Extract the [X, Y] coordinate from the center of the cell holding the provided text.  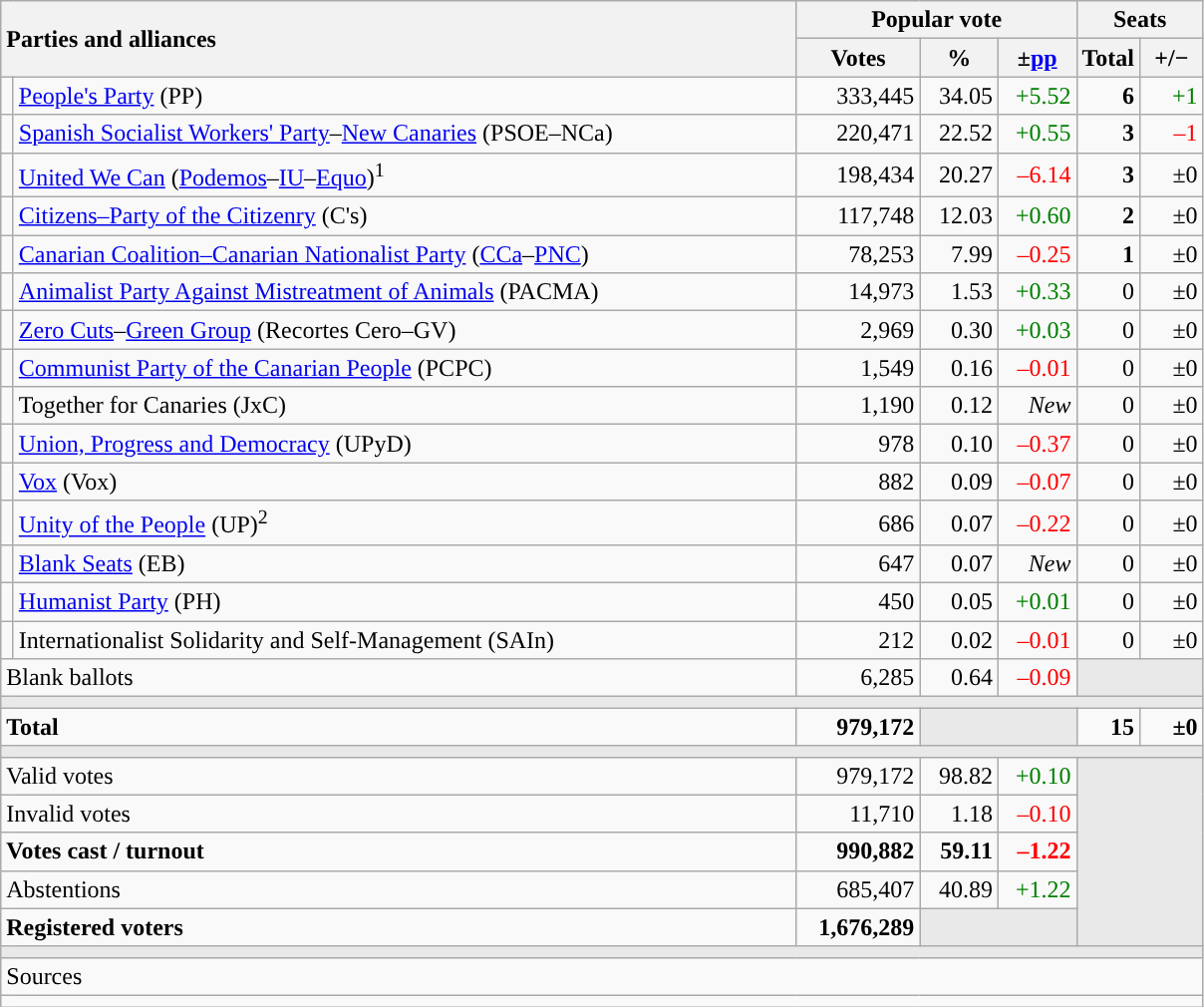
0.16 [959, 368]
Invalid votes [399, 814]
Parties and alliances [399, 39]
–0.09 [1037, 678]
Blank Seats (EB) [405, 564]
±pp [1037, 58]
% [959, 58]
United We Can (Podemos–IU–Equo)1 [405, 175]
Humanist Party (PH) [405, 602]
Votes cast / turnout [399, 851]
+1 [1172, 96]
34.05 [959, 96]
11,710 [858, 814]
Communist Party of the Canarian People (PCPC) [405, 368]
–6.14 [1037, 175]
0.09 [959, 482]
+0.55 [1037, 134]
2 [1108, 216]
–0.10 [1037, 814]
0.30 [959, 330]
685,407 [858, 889]
0.02 [959, 640]
+0.60 [1037, 216]
0.64 [959, 678]
Valid votes [399, 776]
1.53 [959, 292]
0.10 [959, 444]
40.89 [959, 889]
686 [858, 522]
+0.03 [1037, 330]
Internationalist Solidarity and Self-Management (SAIn) [405, 640]
Spanish Socialist Workers' Party–New Canaries (PSOE–NCa) [405, 134]
6,285 [858, 678]
+1.22 [1037, 889]
Citizens–Party of the Citizenry (C's) [405, 216]
Registered voters [399, 927]
98.82 [959, 776]
Vox (Vox) [405, 482]
+0.10 [1037, 776]
212 [858, 640]
–0.25 [1037, 254]
1,190 [858, 406]
Canarian Coalition–Canarian Nationalist Party (CCa–PNC) [405, 254]
+0.01 [1037, 602]
220,471 [858, 134]
Abstentions [399, 889]
198,434 [858, 175]
978 [858, 444]
Together for Canaries (JxC) [405, 406]
Blank ballots [399, 678]
14,973 [858, 292]
6 [1108, 96]
990,882 [858, 851]
647 [858, 564]
–0.22 [1037, 522]
Union, Progress and Democracy (UPyD) [405, 444]
Unity of the People (UP)2 [405, 522]
59.11 [959, 851]
882 [858, 482]
117,748 [858, 216]
–0.37 [1037, 444]
–1.22 [1037, 851]
1,549 [858, 368]
78,253 [858, 254]
1,676,289 [858, 927]
–0.07 [1037, 482]
+5.52 [1037, 96]
7.99 [959, 254]
22.52 [959, 134]
1.18 [959, 814]
+/− [1172, 58]
20.27 [959, 175]
People's Party (PP) [405, 96]
15 [1108, 727]
2,969 [858, 330]
Popular vote [937, 20]
450 [858, 602]
–1 [1172, 134]
Animalist Party Against Mistreatment of Animals (PACMA) [405, 292]
Sources [602, 976]
Zero Cuts–Green Group (Recortes Cero–GV) [405, 330]
12.03 [959, 216]
333,445 [858, 96]
0.05 [959, 602]
0.12 [959, 406]
Seats [1140, 20]
1 [1108, 254]
Votes [858, 58]
+0.33 [1037, 292]
